From the cell containing the given text, extract its center point as (x, y) coordinate. 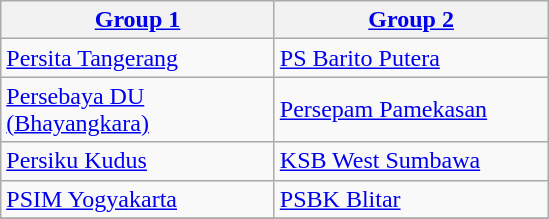
Group 2 (411, 20)
Persiku Kudus (138, 161)
Persepam Pamekasan (411, 110)
Persita Tangerang (138, 58)
Persebaya DU (Bhayangkara) (138, 110)
PSIM Yogyakarta (138, 199)
Group 1 (138, 20)
KSB West Sumbawa (411, 161)
PSBK Blitar (411, 199)
PS Barito Putera (411, 58)
